Pinpoint the cell where the given text exists, returning its (x, y) midpoint coordinate. 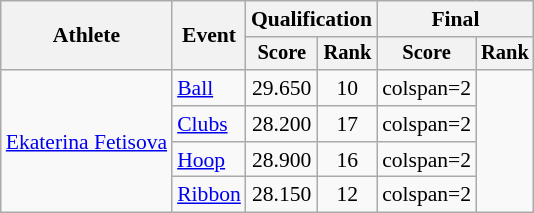
Ekaterina Fetisova (86, 141)
10 (348, 88)
Athlete (86, 36)
Event (209, 36)
Ball (209, 88)
28.900 (282, 160)
Qualification (312, 19)
Final (456, 19)
28.150 (282, 195)
16 (348, 160)
29.650 (282, 88)
17 (348, 124)
Clubs (209, 124)
28.200 (282, 124)
Ribbon (209, 195)
Hoop (209, 160)
12 (348, 195)
